Return (x, y) of the center of cell containing provided text 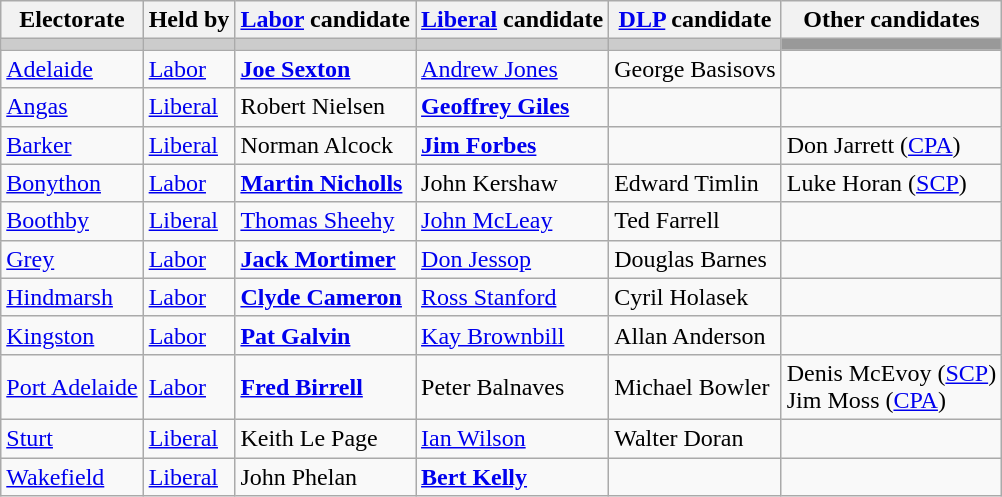
Ted Farrell (696, 221)
Andrew Jones (512, 69)
Walter Doran (696, 438)
Sturt (72, 438)
Other candidates (891, 20)
Cyril Holasek (696, 297)
Grey (72, 259)
Keith Le Page (326, 438)
Kingston (72, 335)
Jim Forbes (512, 145)
Joe Sexton (326, 69)
Angas (72, 107)
Luke Horan (SCP) (891, 183)
Electorate (72, 20)
Wakefield (72, 477)
Port Adelaide (72, 386)
Clyde Cameron (326, 297)
Ross Stanford (512, 297)
Don Jarrett (CPA) (891, 145)
Held by (189, 20)
Bonython (72, 183)
Kay Brownbill (512, 335)
Barker (72, 145)
Denis McEvoy (SCP)Jim Moss (CPA) (891, 386)
Jack Mortimer (326, 259)
Norman Alcock (326, 145)
Peter Balnaves (512, 386)
Fred Birrell (326, 386)
John Kershaw (512, 183)
Pat Galvin (326, 335)
Don Jessop (512, 259)
Thomas Sheehy (326, 221)
Martin Nicholls (326, 183)
Adelaide (72, 69)
Edward Timlin (696, 183)
Hindmarsh (72, 297)
Douglas Barnes (696, 259)
DLP candidate (696, 20)
Bert Kelly (512, 477)
George Basisovs (696, 69)
Liberal candidate (512, 20)
Ian Wilson (512, 438)
Boothby (72, 221)
Robert Nielsen (326, 107)
Labor candidate (326, 20)
John McLeay (512, 221)
John Phelan (326, 477)
Michael Bowler (696, 386)
Geoffrey Giles (512, 107)
Allan Anderson (696, 335)
